Output the [x, y] coordinate of the center of the cell containing the given text.  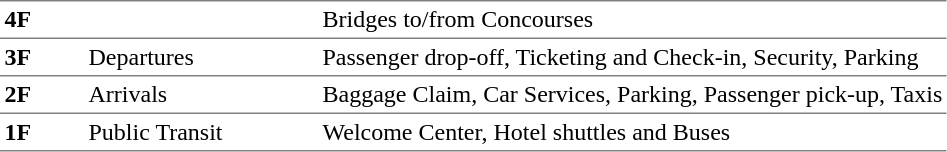
Public Transit [201, 133]
4F [42, 20]
Bridges to/from Concourses [632, 20]
2F [42, 95]
Baggage Claim, Car Services, Parking, Passenger pick-up, Taxis [632, 95]
Welcome Center, Hotel shuttles and Buses [632, 133]
1F [42, 133]
Departures [201, 58]
Passenger drop-off, Ticketing and Check-in, Security, Parking [632, 58]
Arrivals [201, 95]
3F [42, 58]
